Detect which cell encompasses the target text, then output its (X, Y) center coordinate. 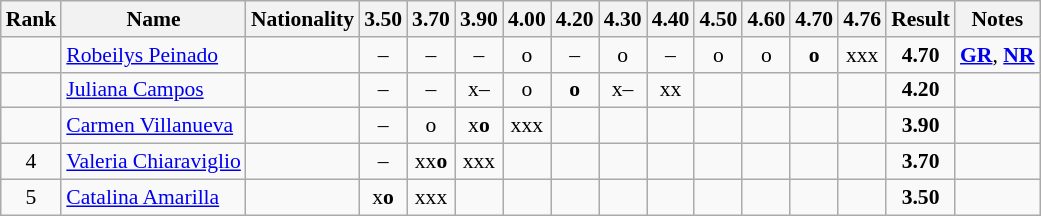
Carmen Villanueva (154, 126)
4.60 (766, 19)
xxo (431, 162)
4.76 (862, 19)
Result (920, 19)
4.00 (527, 19)
Catalina Amarilla (154, 197)
4 (32, 162)
GR, NR (998, 55)
Robeilys Peinado (154, 55)
Name (154, 19)
Valeria Chiaraviglio (154, 162)
4.30 (623, 19)
Notes (998, 19)
Rank (32, 19)
xx (671, 90)
4.40 (671, 19)
5 (32, 197)
4.50 (718, 19)
Nationality (302, 19)
Juliana Campos (154, 90)
